Output the [x, y] coordinate of the center of the cell containing the given text.  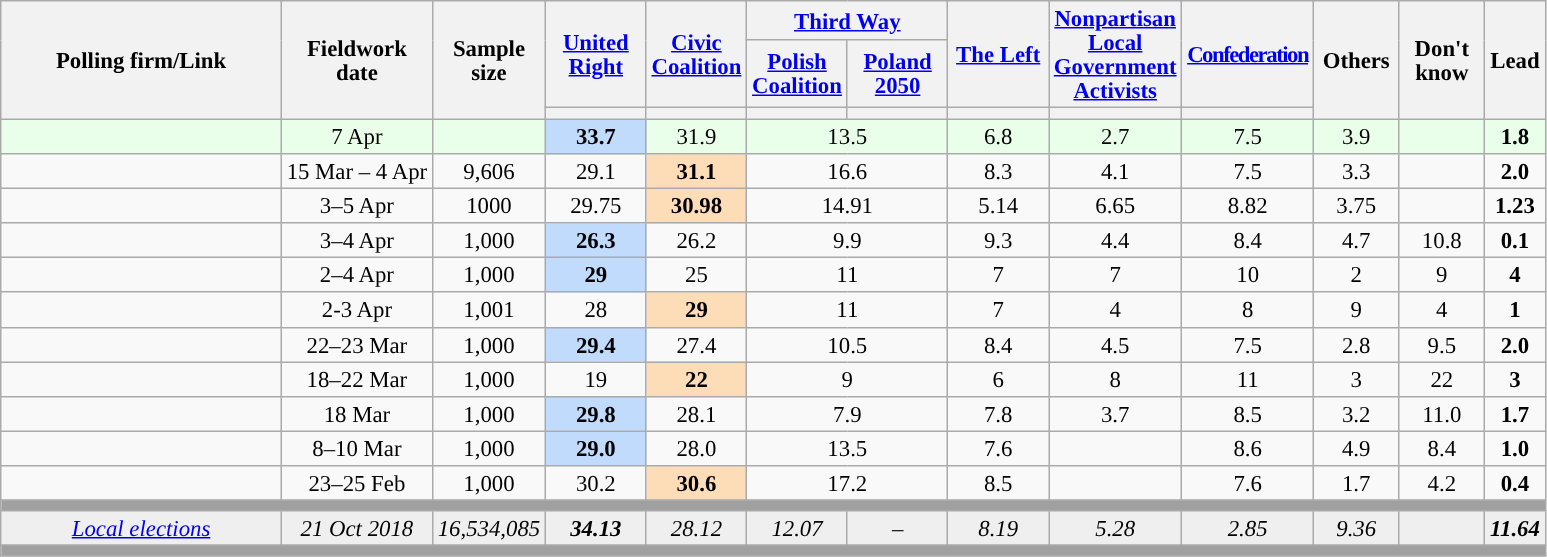
7.9 [848, 414]
10 [1248, 276]
2 [1356, 276]
1000 [488, 206]
29.4 [596, 344]
Nonpartisan Local Government Activists [1114, 54]
0.4 [1516, 484]
11.0 [1442, 414]
1.8 [1516, 138]
9.3 [998, 240]
2–4 Apr [356, 276]
28.12 [696, 528]
Local elections [142, 528]
18 Mar [356, 414]
5.14 [998, 206]
3–5 Apr [356, 206]
6 [998, 380]
26.3 [596, 240]
4.2 [1442, 484]
29.0 [596, 448]
3.75 [1356, 206]
1.23 [1516, 206]
2.8 [1356, 344]
Poland 2050 [898, 74]
9,606 [488, 172]
9.9 [848, 240]
15 Mar – 4 Apr [356, 172]
34.13 [596, 528]
2.7 [1114, 138]
7.8 [998, 414]
4.7 [1356, 240]
28.0 [696, 448]
31.1 [696, 172]
16.6 [848, 172]
12.07 [798, 528]
18–22 Mar [356, 380]
3.3 [1356, 172]
0.1 [1516, 240]
8.19 [998, 528]
7 Apr [356, 138]
21 Oct 2018 [356, 528]
30.98 [696, 206]
8.6 [1248, 448]
8.3 [998, 172]
Polish Coalition [798, 74]
– [898, 528]
28 [596, 310]
22–23 Mar [356, 344]
11.64 [1516, 528]
Others [1356, 60]
19 [596, 380]
29.1 [596, 172]
1.0 [1516, 448]
3.9 [1356, 138]
28.1 [696, 414]
31.9 [696, 138]
16,534,085 [488, 528]
9.36 [1356, 528]
2-3 Apr [356, 310]
1,001 [488, 310]
30.2 [596, 484]
Lead [1516, 60]
Third Way [848, 21]
Confederation [1248, 54]
10.8 [1442, 240]
4.9 [1356, 448]
Samplesize [488, 60]
3.7 [1114, 414]
6.8 [998, 138]
23–25 Feb [356, 484]
29.75 [596, 206]
6.65 [1114, 206]
The Left [998, 54]
Fieldworkdate [356, 60]
8.82 [1248, 206]
Polling firm/Link [142, 60]
United Right [596, 54]
14.91 [848, 206]
3–4 Apr [356, 240]
4.5 [1114, 344]
27.4 [696, 344]
17.2 [848, 484]
3.2 [1356, 414]
8–10 Mar [356, 448]
4.1 [1114, 172]
29.8 [596, 414]
33.7 [596, 138]
26.2 [696, 240]
Civic Coalition [696, 54]
25 [696, 276]
30.6 [696, 484]
9.5 [1442, 344]
1 [1516, 310]
10.5 [848, 344]
Don't know [1442, 60]
4.4 [1114, 240]
5.28 [1114, 528]
2.85 [1248, 528]
